Find where the given text appears and provide that cell's center as (X, Y) coordinate. 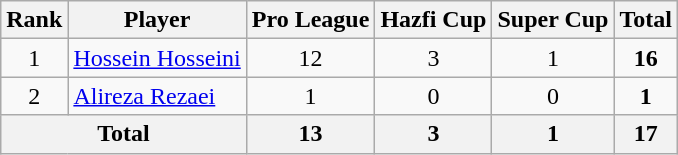
13 (310, 134)
Hossein Hosseini (157, 58)
12 (310, 58)
Hazfi Cup (434, 20)
2 (34, 96)
Pro League (310, 20)
16 (646, 58)
Rank (34, 20)
Player (157, 20)
17 (646, 134)
Alireza Rezaei (157, 96)
Super Cup (553, 20)
